Scan for the cell matching the given text and deliver its (X, Y) coordinate at center. 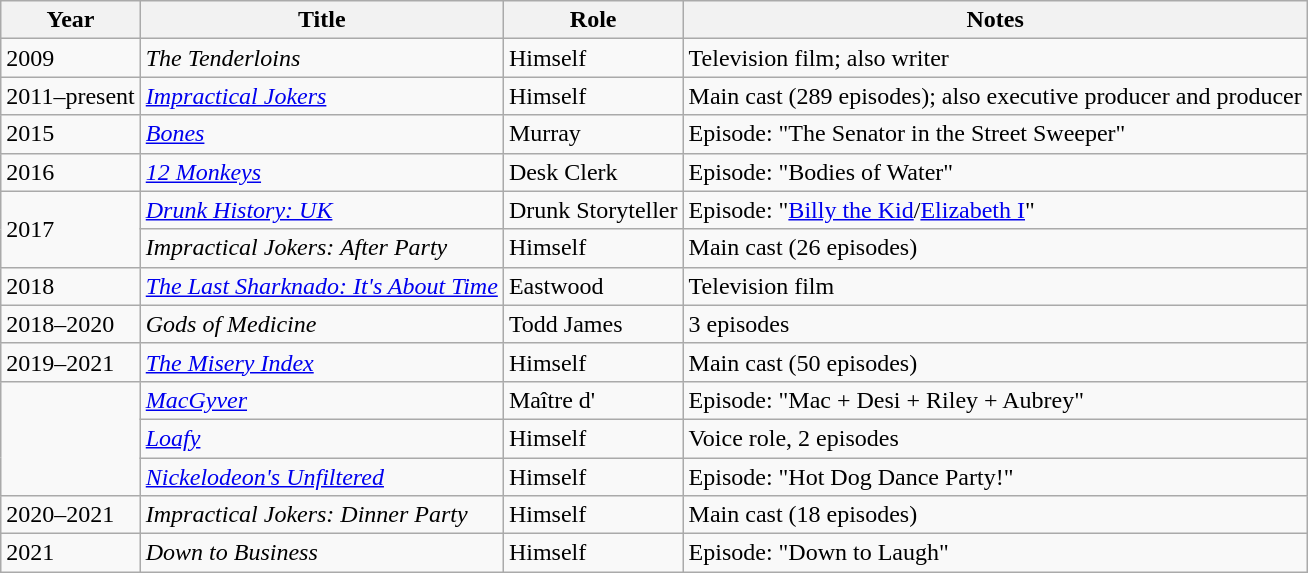
2011–present (70, 96)
Main cast (50 episodes) (995, 362)
Loafy (322, 438)
Drunk History: UK (322, 210)
Down to Business (322, 553)
Notes (995, 20)
2017 (70, 229)
Eastwood (593, 286)
MacGyver (322, 400)
Impractical Jokers (322, 96)
Role (593, 20)
Episode: "Down to Laugh" (995, 553)
2019–2021 (70, 362)
Todd James (593, 324)
Television film; also writer (995, 58)
Drunk Storyteller (593, 210)
Episode: "Hot Dog Dance Party!" (995, 477)
Television film (995, 286)
The Last Sharknado: It's About Time (322, 286)
2018–2020 (70, 324)
2016 (70, 172)
2009 (70, 58)
The Misery Index (322, 362)
Murray (593, 134)
Episode: "The Senator in the Street Sweeper" (995, 134)
Bones (322, 134)
3 episodes (995, 324)
2015 (70, 134)
2021 (70, 553)
Episode: "Bodies of Water" (995, 172)
Main cast (289 episodes); also executive producer and producer (995, 96)
Episode: "Billy the Kid/Elizabeth I" (995, 210)
Main cast (18 episodes) (995, 515)
Title (322, 20)
2018 (70, 286)
Main cast (26 episodes) (995, 248)
Desk Clerk (593, 172)
Maître d' (593, 400)
The Tenderloins (322, 58)
12 Monkeys (322, 172)
Impractical Jokers: Dinner Party (322, 515)
2020–2021 (70, 515)
Gods of Medicine (322, 324)
Nickelodeon's Unfiltered (322, 477)
Year (70, 20)
Voice role, 2 episodes (995, 438)
Impractical Jokers: After Party (322, 248)
Episode: "Mac + Desi + Riley + Aubrey" (995, 400)
